Find where the given text appears and provide that cell's center as (X, Y) coordinate. 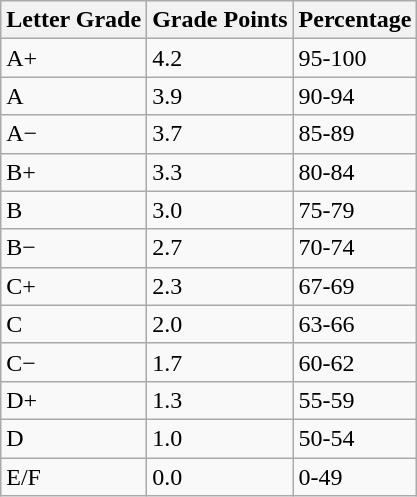
3.7 (220, 134)
1.3 (220, 400)
C− (74, 362)
Grade Points (220, 20)
2.3 (220, 286)
4.2 (220, 58)
C (74, 324)
50-54 (355, 438)
B− (74, 248)
B (74, 210)
Percentage (355, 20)
A− (74, 134)
75-79 (355, 210)
C+ (74, 286)
A+ (74, 58)
70-74 (355, 248)
63-66 (355, 324)
67-69 (355, 286)
2.7 (220, 248)
B+ (74, 172)
0.0 (220, 477)
Letter Grade (74, 20)
E/F (74, 477)
80-84 (355, 172)
3.3 (220, 172)
1.0 (220, 438)
3.0 (220, 210)
D (74, 438)
0-49 (355, 477)
1.7 (220, 362)
90-94 (355, 96)
55-59 (355, 400)
85-89 (355, 134)
3.9 (220, 96)
95-100 (355, 58)
2.0 (220, 324)
A (74, 96)
D+ (74, 400)
60-62 (355, 362)
